Find where the given text appears and provide that cell's center as [x, y] coordinate. 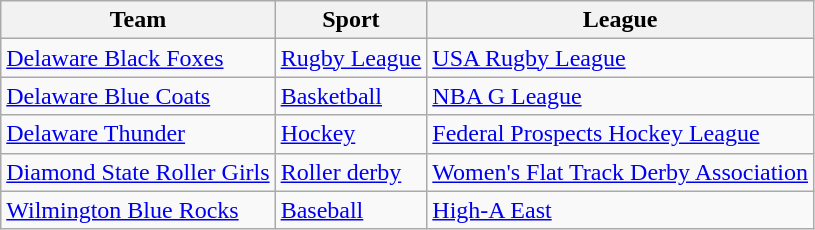
Delaware Blue Coats [138, 96]
Hockey [351, 134]
Diamond State Roller Girls [138, 172]
Wilmington Blue Rocks [138, 210]
Rugby League [351, 58]
Women's Flat Track Derby Association [620, 172]
League [620, 20]
Basketball [351, 96]
Sport [351, 20]
High-A East [620, 210]
Roller derby [351, 172]
Federal Prospects Hockey League [620, 134]
NBA G League [620, 96]
Team [138, 20]
Delaware Black Foxes [138, 58]
USA Rugby League [620, 58]
Baseball [351, 210]
Delaware Thunder [138, 134]
